Extract the (x, y) coordinate from the center of the cell holding the provided text.  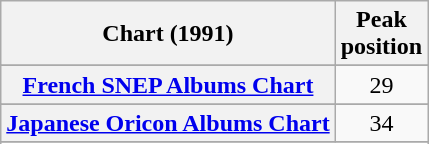
Japanese Oricon Albums Chart (168, 123)
29 (381, 85)
Peakposition (381, 34)
34 (381, 123)
Chart (1991) (168, 34)
French SNEP Albums Chart (168, 85)
